Locate the cell with the specified text and output its [x, y] center coordinate. 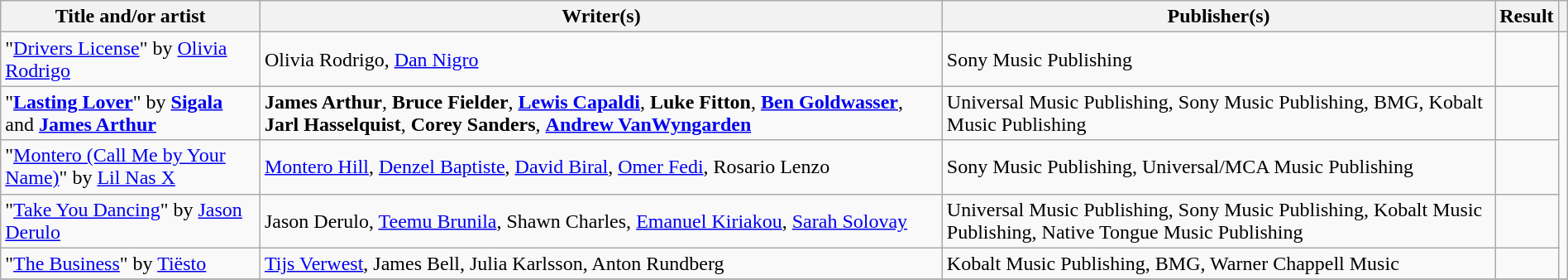
"Drivers License" by Olivia Rodrigo [131, 60]
"Lasting Lover" by Sigala and James Arthur [131, 113]
"Montero (Call Me by Your Name)" by Lil Nas X [131, 167]
Writer(s) [600, 17]
"Take You Dancing" by Jason Derulo [131, 220]
Jason Derulo, Teemu Brunila, Shawn Charles, Emanuel Kiriakou, Sarah Solovay [600, 220]
Olivia Rodrigo, Dan Nigro [600, 60]
Kobalt Music Publishing, BMG, Warner Chappell Music [1218, 263]
Universal Music Publishing, Sony Music Publishing, Kobalt Music Publishing, Native Tongue Music Publishing [1218, 220]
Title and/or artist [131, 17]
Result [1527, 17]
James Arthur, Bruce Fielder, Lewis Capaldi, Luke Fitton, Ben Goldwasser, Jarl Hasselquist, Corey Sanders, Andrew VanWyngarden [600, 113]
Tijs Verwest, James Bell, Julia Karlsson, Anton Rundberg [600, 263]
Universal Music Publishing, Sony Music Publishing, BMG, Kobalt Music Publishing [1218, 113]
Sony Music Publishing, Universal/MCA Music Publishing [1218, 167]
Montero Hill, Denzel Baptiste, David Biral, Omer Fedi, Rosario Lenzo [600, 167]
"The Business" by Tiësto [131, 263]
Sony Music Publishing [1218, 60]
Publisher(s) [1218, 17]
